Pinpoint the cell where the given text exists, returning its (X, Y) midpoint coordinate. 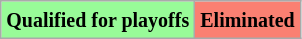
Eliminated (248, 20)
Qualified for playoffs (98, 20)
